For the text-containing cell, return its midpoint in [x, y] coordinate format. 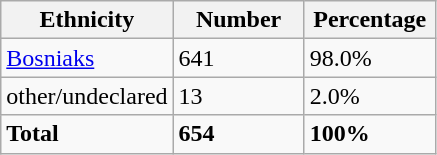
100% [370, 134]
654 [238, 134]
Total [87, 134]
Ethnicity [87, 20]
2.0% [370, 96]
Bosniaks [87, 58]
other/undeclared [87, 96]
98.0% [370, 58]
641 [238, 58]
Number [238, 20]
Percentage [370, 20]
13 [238, 96]
